Find where the given text appears and provide that cell's center as (X, Y) coordinate. 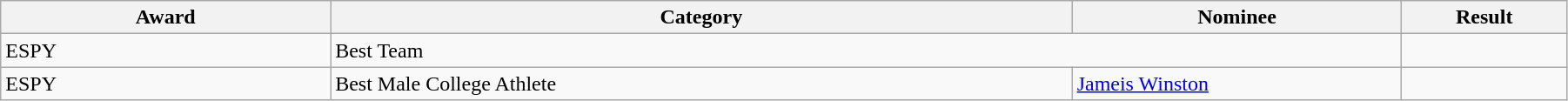
Award (165, 17)
Category (701, 17)
Nominee (1237, 17)
Result (1484, 17)
Best Male College Athlete (701, 84)
Jameis Winston (1237, 84)
Best Team (867, 50)
